Capture the cell that displays the provided text and extract its [x, y] central coordinate. 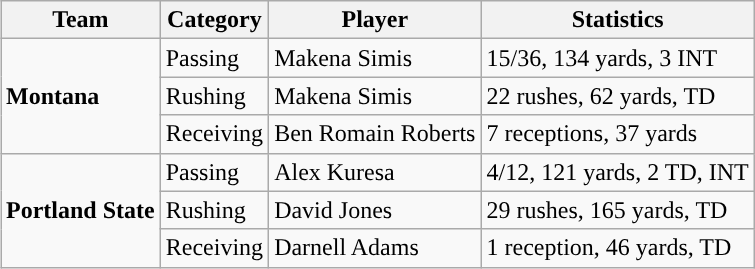
Statistics [618, 20]
Team [80, 20]
4/12, 121 yards, 2 TD, INT [618, 172]
7 receptions, 37 yards [618, 134]
Alex Kuresa [375, 172]
David Jones [375, 210]
22 rushes, 62 yards, TD [618, 96]
29 rushes, 165 yards, TD [618, 210]
Darnell Adams [375, 248]
Portland State [80, 210]
Ben Romain Roberts [375, 134]
Montana [80, 96]
15/36, 134 yards, 3 INT [618, 58]
1 reception, 46 yards, TD [618, 248]
Category [214, 20]
Player [375, 20]
